From the cell containing the given text, extract its center point as (x, y) coordinate. 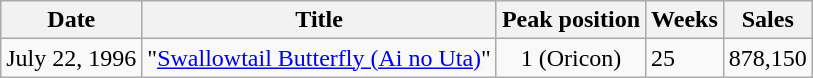
Sales (768, 20)
25 (685, 58)
Title (320, 20)
Date (72, 20)
1 (Oricon) (570, 58)
Weeks (685, 20)
July 22, 1996 (72, 58)
878,150 (768, 58)
Peak position (570, 20)
"Swallowtail Butterfly (Ai no Uta)" (320, 58)
